Output the [X, Y] coordinate of the center of the cell containing the given text.  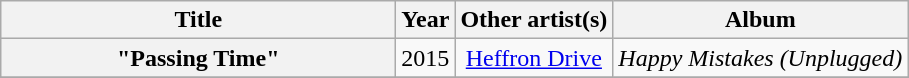
2015 [426, 58]
Year [426, 20]
Title [198, 20]
Happy Mistakes (Unplugged) [760, 58]
Album [760, 20]
Other artist(s) [534, 20]
"Passing Time" [198, 58]
Heffron Drive [534, 58]
